For the text-containing cell, return its midpoint in [X, Y] coordinate format. 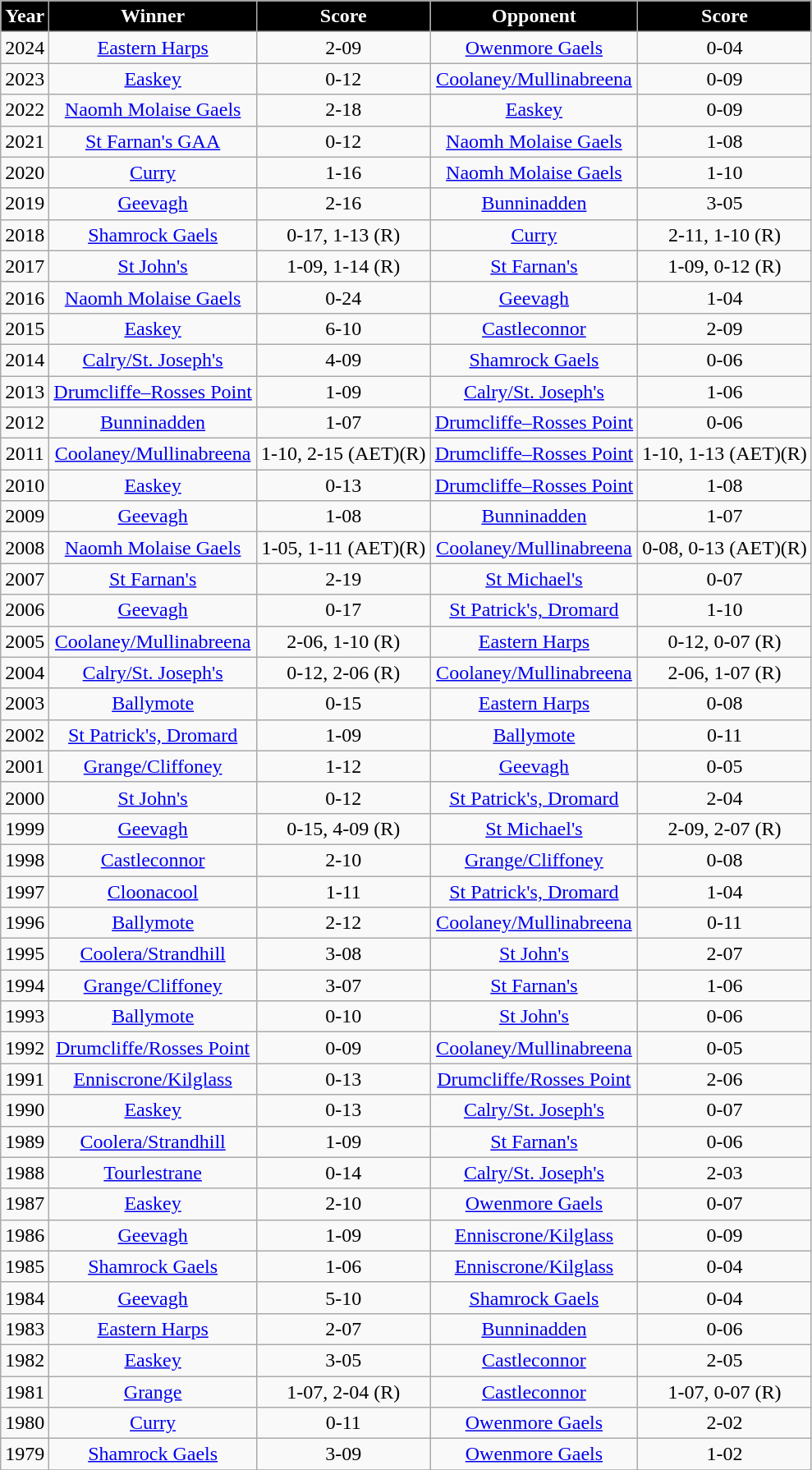
2015 [25, 328]
2014 [25, 360]
2019 [25, 204]
0-12, 0-07 (R) [725, 641]
2018 [25, 235]
1-02 [725, 1454]
1-10, 1-13 (AET)(R) [725, 454]
1-07, 2-04 (R) [343, 1392]
1-09, 0-12 (R) [725, 266]
1980 [25, 1423]
1981 [25, 1392]
2-16 [343, 204]
1984 [25, 1298]
2008 [25, 548]
1985 [25, 1266]
3-07 [343, 985]
1990 [25, 1110]
2-05 [725, 1360]
1-07, 0-07 (R) [725, 1392]
2-06 [725, 1079]
1991 [25, 1079]
1983 [25, 1329]
1996 [25, 923]
4-09 [343, 360]
0-10 [343, 1017]
2004 [25, 673]
2011 [25, 454]
2010 [25, 485]
1-16 [343, 172]
0-12, 2-06 (R) [343, 673]
2003 [25, 704]
0-15, 4-09 (R) [343, 829]
2017 [25, 266]
2022 [25, 110]
2023 [25, 79]
2012 [25, 423]
1982 [25, 1360]
2-12 [343, 923]
Winner [153, 16]
1988 [25, 1173]
Grange [153, 1392]
Year [25, 16]
1995 [25, 954]
1997 [25, 891]
Cloonacool [153, 891]
Tourlestrane [153, 1173]
0-17 [343, 610]
2009 [25, 517]
2-06, 1-07 (R) [725, 673]
2-09, 2-07 (R) [725, 829]
3-09 [343, 1454]
2-18 [343, 110]
1987 [25, 1204]
St Farnan's GAA [153, 141]
2-11, 1-10 (R) [725, 235]
2020 [25, 172]
1-11 [343, 891]
1-12 [343, 766]
2016 [25, 297]
1998 [25, 860]
1993 [25, 1017]
1-10, 2-15 (AET)(R) [343, 454]
2001 [25, 766]
2021 [25, 141]
2013 [25, 392]
2-03 [725, 1173]
0-15 [343, 704]
Opponent [534, 16]
1-09, 1-14 (R) [343, 266]
2006 [25, 610]
1994 [25, 985]
1986 [25, 1235]
1992 [25, 1048]
3-08 [343, 954]
2005 [25, 641]
2007 [25, 579]
6-10 [343, 328]
2-19 [343, 579]
5-10 [343, 1298]
2000 [25, 797]
2-06, 1-10 (R) [343, 641]
2002 [25, 735]
0-14 [343, 1173]
1-05, 1-11 (AET)(R) [343, 548]
2024 [25, 48]
0-17, 1-13 (R) [343, 235]
2-02 [725, 1423]
1989 [25, 1142]
0-24 [343, 297]
1979 [25, 1454]
1999 [25, 829]
0-08, 0-13 (AET)(R) [725, 548]
2-04 [725, 797]
